Search for the cell housing the specified text and yield its [x, y] center coordinate. 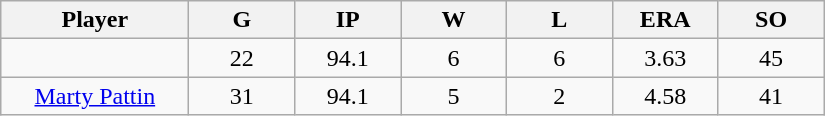
4.58 [665, 96]
G [242, 20]
41 [771, 96]
Player [95, 20]
W [454, 20]
2 [559, 96]
22 [242, 58]
L [559, 20]
45 [771, 58]
ERA [665, 20]
3.63 [665, 58]
IP [348, 20]
31 [242, 96]
SO [771, 20]
5 [454, 96]
Marty Pattin [95, 96]
